Identify which cell holds the provided text, then report its [x, y] central coordinate. 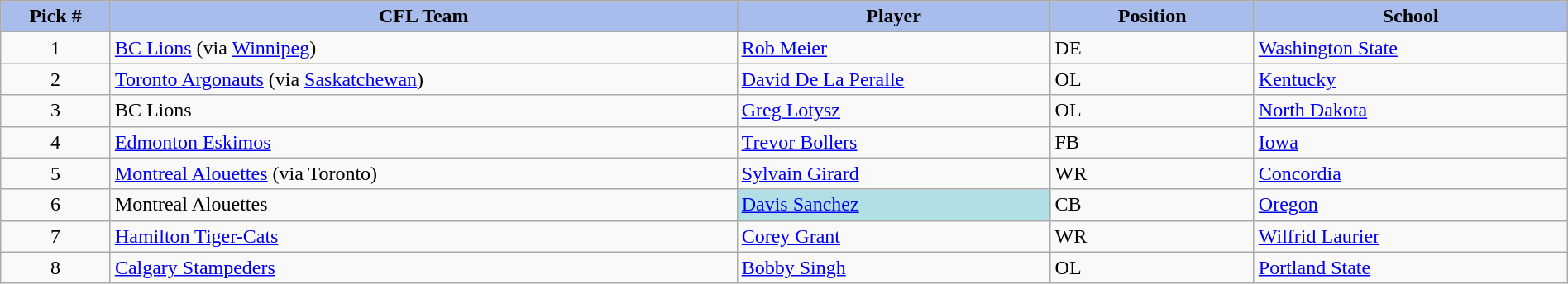
Montreal Alouettes (via Toronto) [423, 173]
Portland State [1411, 267]
5 [56, 173]
Wilfrid Laurier [1411, 236]
Position [1152, 17]
7 [56, 236]
Kentucky [1411, 79]
Davis Sanchez [893, 205]
2 [56, 79]
Trevor Bollers [893, 142]
FB [1152, 142]
Edmonton Eskimos [423, 142]
Rob Meier [893, 48]
DE [1152, 48]
Oregon [1411, 205]
Toronto Argonauts (via Saskatchewan) [423, 79]
Calgary Stampeders [423, 267]
Iowa [1411, 142]
8 [56, 267]
BC Lions [423, 111]
Pick # [56, 17]
School [1411, 17]
North Dakota [1411, 111]
3 [56, 111]
Sylvain Girard [893, 173]
David De La Peralle [893, 79]
6 [56, 205]
1 [56, 48]
Concordia [1411, 173]
4 [56, 142]
Greg Lotysz [893, 111]
Montreal Alouettes [423, 205]
Corey Grant [893, 236]
BC Lions (via Winnipeg) [423, 48]
Hamilton Tiger-Cats [423, 236]
Washington State [1411, 48]
Player [893, 17]
CB [1152, 205]
CFL Team [423, 17]
Bobby Singh [893, 267]
